Scan for the cell matching the given text and deliver its (X, Y) coordinate at center. 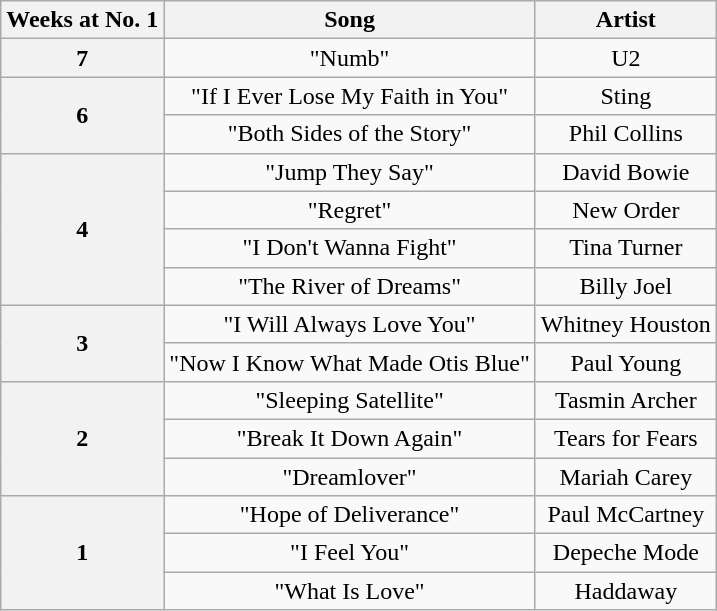
New Order (626, 210)
"What Is Love" (350, 591)
"I Feel You" (350, 553)
Sting (626, 96)
"Sleeping Satellite" (350, 400)
"Now I Know What Made Otis Blue" (350, 362)
Paul McCartney (626, 515)
Song (350, 20)
David Bowie (626, 172)
"Hope of Deliverance" (350, 515)
U2 (626, 58)
"Break It Down Again" (350, 438)
"Numb" (350, 58)
Paul Young (626, 362)
Tasmin Archer (626, 400)
Phil Collins (626, 134)
Tears for Fears (626, 438)
7 (82, 58)
"Both Sides of the Story" (350, 134)
Weeks at No. 1 (82, 20)
"Regret" (350, 210)
Whitney Houston (626, 324)
"Jump They Say" (350, 172)
Tina Turner (626, 248)
Mariah Carey (626, 477)
4 (82, 229)
"I Don't Wanna Fight" (350, 248)
"If I Ever Lose My Faith in You" (350, 96)
3 (82, 343)
2 (82, 438)
1 (82, 553)
Haddaway (626, 591)
"I Will Always Love You" (350, 324)
Billy Joel (626, 286)
Depeche Mode (626, 553)
"Dreamlover" (350, 477)
6 (82, 115)
"The River of Dreams" (350, 286)
Artist (626, 20)
